For the text-containing cell, return its midpoint in (x, y) coordinate format. 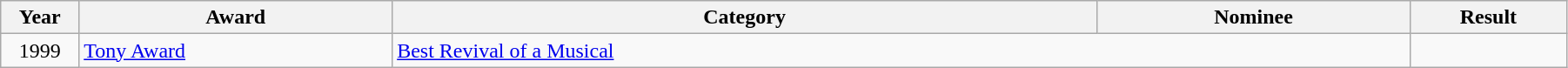
Nominee (1254, 17)
Result (1488, 17)
Year (40, 17)
Award (236, 17)
Best Revival of a Musical (901, 51)
Category (745, 17)
1999 (40, 51)
Tony Award (236, 51)
